Scan for the cell matching the given text and deliver its (x, y) coordinate at center. 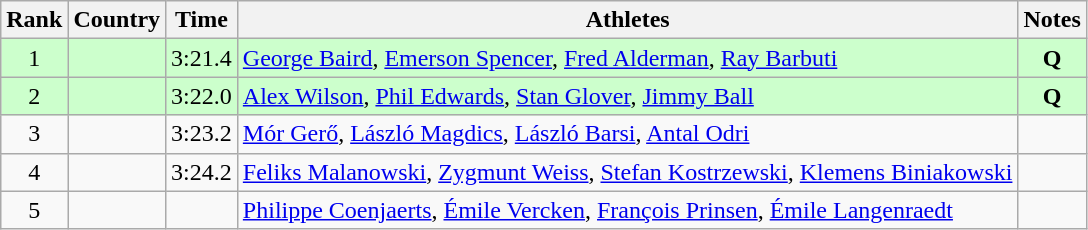
Athletes (628, 20)
Mór Gerő, László Magdics, László Barsi, Antal Odri (628, 134)
3:23.2 (202, 134)
Feliks Malanowski, Zygmunt Weiss, Stefan Kostrzewski, Klemens Biniakowski (628, 172)
Alex Wilson, Phil Edwards, Stan Glover, Jimmy Ball (628, 96)
Rank (34, 20)
5 (34, 210)
4 (34, 172)
Philippe Coenjaerts, Émile Vercken, François Prinsen, Émile Langenraedt (628, 210)
3:21.4 (202, 58)
3:24.2 (202, 172)
George Baird, Emerson Spencer, Fred Alderman, Ray Barbuti (628, 58)
3:22.0 (202, 96)
2 (34, 96)
3 (34, 134)
1 (34, 58)
Country (117, 20)
Notes (1052, 20)
Time (202, 20)
